Output the [x, y] coordinate of the center of the cell containing the given text.  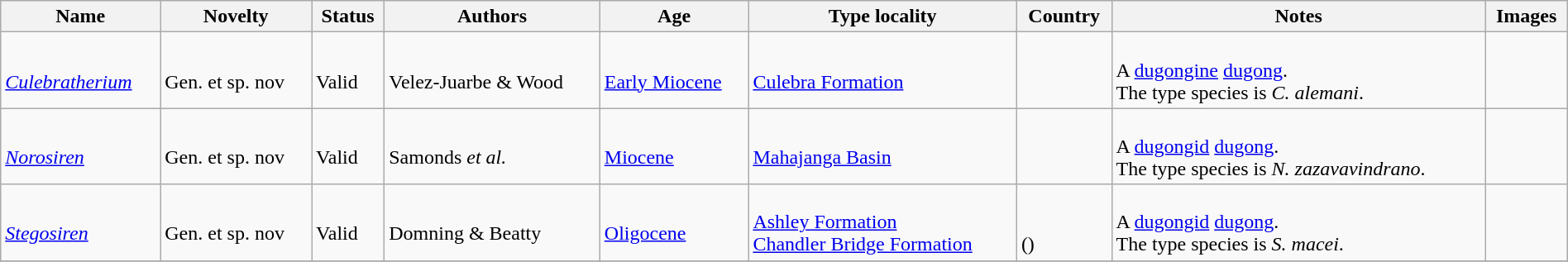
Miocene [674, 146]
Type locality [882, 17]
Authors [493, 17]
Norosiren [81, 146]
A dugongid dugong. The type species is N. zazavavindrano. [1298, 146]
Culebratherium [81, 70]
Ashley FormationChandler Bridge Formation [882, 222]
Early Miocene [674, 70]
A dugongid dugong. The type species is S. macei. [1298, 222]
Novelty [237, 17]
Oligocene [674, 222]
() [1064, 222]
Velez-Juarbe & Wood [493, 70]
Notes [1298, 17]
Mahajanga Basin [882, 146]
Name [81, 17]
Images [1527, 17]
Country [1064, 17]
Status [348, 17]
A dugongine dugong. The type species is C. alemani. [1298, 70]
Culebra Formation [882, 70]
Samonds et al. [493, 146]
Age [674, 17]
Domning & Beatty [493, 222]
Stegosiren [81, 222]
